Capture the cell that displays the provided text and extract its [x, y] central coordinate. 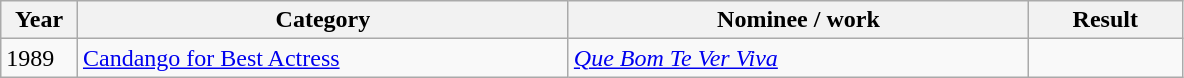
Category [322, 20]
Candango for Best Actress [322, 58]
1989 [40, 58]
Que Bom Te Ver Viva [798, 58]
Year [40, 20]
Result [1106, 20]
Nominee / work [798, 20]
